Return the [x, y] coordinate for the center point of the cell that contains the specified text.  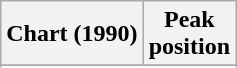
Peakposition [189, 34]
Chart (1990) [72, 34]
